Capture the cell that displays the provided text and extract its (X, Y) central coordinate. 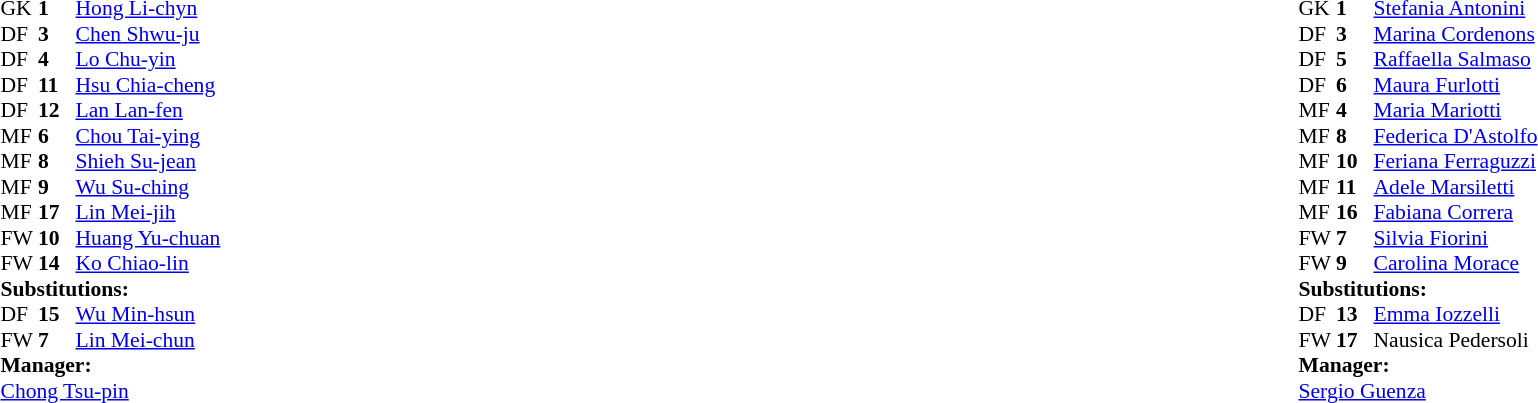
Lo Chu-yin (148, 59)
Chen Shwu-ju (148, 34)
Feriana Ferraguzzi (1456, 161)
Carolina Morace (1456, 263)
Shieh Su-jean (148, 161)
Lin Mei-jih (148, 213)
Marina Cordenons (1456, 34)
12 (57, 111)
Maura Furlotti (1456, 85)
Maria Mariotti (1456, 111)
16 (1355, 213)
Wu Min-hsun (148, 315)
13 (1355, 315)
5 (1355, 59)
Chou Tai-ying (148, 136)
Wu Su-ching (148, 187)
Federica D'Astolfo (1456, 136)
Lan Lan-fen (148, 111)
14 (57, 263)
15 (57, 315)
Silvia Fiorini (1456, 238)
Ko Chiao-lin (148, 263)
Lin Mei-chun (148, 340)
Emma Iozzelli (1456, 315)
Nausica Pedersoli (1456, 340)
Raffaella Salmaso (1456, 59)
Hsu Chia-cheng (148, 85)
Huang Yu-chuan (148, 238)
Adele Marsiletti (1456, 187)
Fabiana Correra (1456, 213)
